Capture the cell that displays the provided text and extract its (x, y) central coordinate. 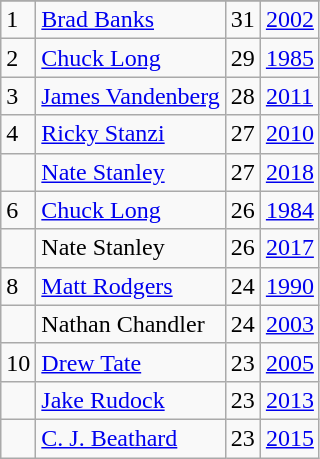
C. J. Beathard (130, 438)
Matt Rodgers (130, 286)
2018 (290, 172)
2013 (290, 400)
2011 (290, 96)
2015 (290, 438)
29 (242, 58)
4 (18, 134)
2010 (290, 134)
Drew Tate (130, 362)
10 (18, 362)
2 (18, 58)
1990 (290, 286)
Ricky Stanzi (130, 134)
8 (18, 286)
2005 (290, 362)
Nathan Chandler (130, 324)
1985 (290, 58)
2002 (290, 20)
31 (242, 20)
2017 (290, 248)
1 (18, 20)
2003 (290, 324)
1984 (290, 210)
6 (18, 210)
28 (242, 96)
Jake Rudock (130, 400)
James Vandenberg (130, 96)
Brad Banks (130, 20)
3 (18, 96)
